Capture the cell that displays the provided text and extract its [x, y] central coordinate. 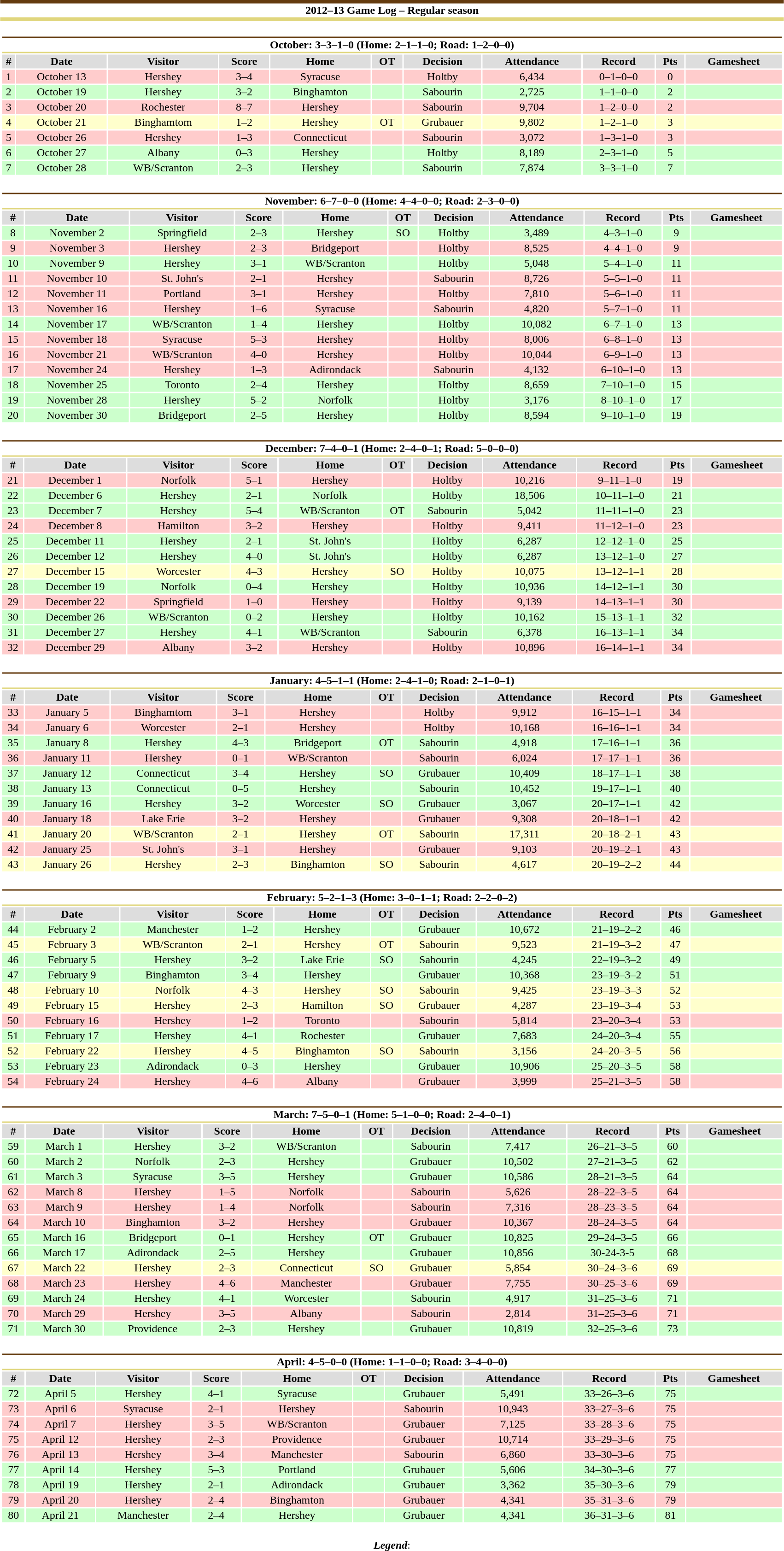
35 [13, 743]
21–19–3–2 [616, 945]
39 [13, 804]
28–21–3–5 [613, 1177]
10–11–1–0 [620, 495]
18 [13, 385]
33 [13, 713]
7,316 [518, 1207]
8,525 [536, 248]
0 [670, 77]
2012–13 Game Log – Regular season [392, 10]
4,820 [536, 309]
10,162 [530, 617]
22 [13, 495]
30–25–3–6 [613, 1283]
1–3–1–0 [618, 138]
33–26–3–6 [609, 1393]
20–19–2–2 [616, 865]
9,411 [530, 526]
October: 3–3–1–0 (Home: 2–1–1–0; Road: 1–2–0–0) [392, 45]
6,860 [513, 1454]
November 21 [77, 354]
April: 4–5–0–0 (Home: 1–1–0–0; Road: 3–4–0–0) [392, 1362]
8,659 [536, 385]
December 29 [75, 647]
January 13 [67, 788]
5,626 [518, 1192]
7,874 [532, 168]
December: 7–4–0–1 (Home: 2–4–0–1; Road: 5–0–0–0) [392, 449]
1–0 [254, 602]
8,189 [532, 152]
March 22 [64, 1268]
27–21–3–5 [613, 1161]
26 [13, 556]
March 9 [64, 1207]
0–5 [240, 788]
November 28 [77, 400]
3,489 [536, 233]
0–2 [254, 617]
December 8 [75, 526]
70 [13, 1313]
3–3–1–0 [618, 168]
0–1–0–0 [618, 77]
9,103 [524, 849]
8–7 [244, 107]
February 2 [72, 929]
6 [8, 152]
10,906 [524, 1066]
5–4–1–0 [623, 263]
7,125 [513, 1424]
14–12–1–1 [620, 586]
12 [13, 293]
10,367 [518, 1222]
3,999 [524, 1081]
January 20 [67, 834]
January 16 [67, 804]
10 [13, 263]
3,156 [524, 1051]
October 20 [62, 107]
10,714 [513, 1440]
24 [13, 526]
January 26 [67, 865]
2–3–1–0 [618, 152]
7,810 [536, 293]
0–4 [254, 586]
10,936 [530, 586]
81 [670, 1515]
November 9 [77, 263]
23–19–3–2 [616, 975]
March 17 [64, 1253]
10,452 [524, 788]
December 12 [75, 556]
10,586 [518, 1177]
April 21 [60, 1515]
5–6–1–0 [623, 293]
3,362 [513, 1485]
29–24–3–5 [613, 1238]
74 [13, 1424]
21–19–2–2 [616, 929]
9,704 [532, 107]
55 [675, 1036]
14–13–1–1 [620, 602]
February: 5–2–1–3 (Home: 3–0–1–1; Road: 2–2–0–2) [392, 897]
November 10 [77, 279]
67 [13, 1268]
1–2–0–0 [618, 107]
10,672 [524, 929]
17,311 [524, 834]
4,287 [524, 1006]
1–2–1–0 [618, 122]
14 [13, 324]
November 16 [77, 309]
10,368 [524, 975]
20–18–2–1 [616, 834]
December 6 [75, 495]
4–5 [250, 1051]
35–31–3–6 [609, 1500]
9,308 [524, 819]
March: 7–5–0–1 (Home: 5–1–0–0; Road: 2–4–0–1) [392, 1115]
10,825 [518, 1238]
10,216 [530, 480]
19–17–1–1 [616, 788]
December 7 [75, 511]
65 [13, 1238]
March 23 [64, 1283]
7–10–1–0 [623, 385]
54 [13, 1081]
12–12–1–0 [620, 541]
23–19–3–4 [616, 1006]
5,854 [518, 1268]
10,819 [518, 1329]
February 22 [72, 1051]
33–28–3–6 [609, 1424]
25–20–3–5 [616, 1066]
February 16 [72, 1020]
5–7–1–0 [623, 309]
November 18 [77, 339]
December 15 [75, 572]
20–18–1–1 [616, 819]
February 24 [72, 1081]
April 14 [60, 1470]
1–1–0–0 [618, 92]
February 3 [72, 945]
February 10 [72, 990]
October 21 [62, 122]
20 [13, 415]
22–19–3–2 [616, 960]
50 [13, 1020]
4,132 [536, 370]
31 [13, 632]
March 29 [64, 1313]
April 20 [60, 1500]
4,917 [518, 1299]
10,044 [536, 354]
11–11–1–0 [620, 511]
December 26 [75, 617]
11–12–1–0 [620, 526]
January: 4–5–1–1 (Home: 2–4–1–0; Road: 2–1–0–1) [392, 681]
4,245 [524, 960]
5–5–1–0 [623, 279]
18,506 [530, 495]
41 [13, 834]
5–1 [254, 480]
15–13–1–1 [620, 617]
10,082 [536, 324]
February 15 [72, 1006]
6,434 [532, 77]
24–20–3–5 [616, 1051]
6–8–1–0 [623, 339]
3,072 [532, 138]
March 10 [64, 1222]
5–4 [254, 511]
23–20–3–4 [616, 1020]
6,024 [524, 758]
March 24 [64, 1299]
April 13 [60, 1454]
January 12 [67, 773]
1–6 [259, 309]
32–25–3–6 [613, 1329]
8,006 [536, 339]
25–21–3–5 [616, 1081]
10,409 [524, 773]
37 [13, 773]
33–30–3–6 [609, 1454]
80 [13, 1515]
18–17–1–1 [616, 773]
28–24–3–5 [613, 1222]
4,617 [524, 865]
16–14–1–1 [620, 647]
28–23–3–5 [613, 1207]
5,042 [530, 511]
7,417 [518, 1147]
3,176 [536, 400]
1–5 [228, 1192]
10,943 [513, 1409]
9–10–1–0 [623, 415]
20–17–1–1 [616, 804]
7,755 [518, 1283]
6–7–1–0 [623, 324]
March 8 [64, 1192]
5,491 [513, 1393]
16–16–1–1 [616, 727]
5,606 [513, 1470]
January 11 [67, 758]
30-24-3-5 [613, 1253]
10,856 [518, 1253]
5,814 [524, 1020]
61 [13, 1177]
October 19 [62, 92]
January 8 [67, 743]
10,502 [518, 1161]
9–11–1–0 [620, 480]
January 6 [67, 727]
6–9–1–0 [623, 354]
10,075 [530, 572]
33–29–3–6 [609, 1440]
9,912 [524, 713]
February 9 [72, 975]
45 [13, 945]
56 [675, 1051]
9,802 [532, 122]
26–21–3–5 [613, 1147]
March 2 [64, 1161]
5,048 [536, 263]
4 [8, 122]
76 [13, 1454]
February 5 [72, 960]
April 7 [60, 1424]
November 17 [77, 324]
9,425 [524, 990]
December 19 [75, 586]
October 28 [62, 168]
March 16 [64, 1238]
4–3–1–0 [623, 233]
63 [13, 1207]
8,594 [536, 415]
November 11 [77, 293]
4–4–1–0 [623, 248]
1 [8, 77]
December 22 [75, 602]
February 23 [72, 1066]
February 17 [72, 1036]
November: 6–7–0–0 (Home: 4–4–0–0; Road: 2–3–0–0) [392, 201]
59 [13, 1147]
10,896 [530, 647]
6–10–1–0 [623, 370]
7,683 [524, 1036]
2,725 [532, 92]
72 [13, 1393]
16–15–1–1 [616, 713]
23–19–3–3 [616, 990]
33–27–3–6 [609, 1409]
January 5 [67, 713]
April 19 [60, 1485]
April 5 [60, 1393]
29 [13, 602]
4,918 [524, 743]
17–17–1–1 [616, 758]
March 3 [64, 1177]
35–30–3–6 [609, 1485]
November 25 [77, 385]
30–24–3–6 [613, 1268]
17–16–1–1 [616, 743]
8,726 [536, 279]
28–22–3–5 [613, 1192]
October 13 [62, 77]
October 26 [62, 138]
8 [13, 233]
48 [13, 990]
5–2 [259, 400]
3,067 [524, 804]
2,814 [518, 1313]
78 [13, 1485]
December 11 [75, 541]
March 1 [64, 1147]
20–19–2–1 [616, 849]
April 12 [60, 1440]
9,523 [524, 945]
13–12–1–1 [620, 572]
December 1 [75, 480]
November 2 [77, 233]
November 30 [77, 415]
October 27 [62, 152]
9,139 [530, 602]
January 25 [67, 849]
6,378 [530, 632]
24–20–3–4 [616, 1036]
36–31–3–6 [609, 1515]
November 24 [77, 370]
8–10–1–0 [623, 400]
April 6 [60, 1409]
13–12–1–0 [620, 556]
16–13–1–1 [620, 632]
16 [13, 354]
March 30 [64, 1329]
December 27 [75, 632]
November 3 [77, 248]
34–30–3–6 [609, 1470]
January 18 [67, 819]
10,168 [524, 727]
